Find where the given text appears and provide that cell's center as (x, y) coordinate. 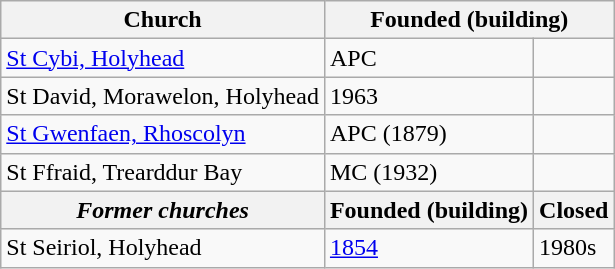
St Cybi, Holyhead (163, 58)
Closed (574, 210)
1963 (428, 96)
St David, Morawelon, Holyhead (163, 96)
St Gwenfaen, Rhoscolyn (163, 134)
1980s (574, 248)
MC (1932) (428, 172)
Church (163, 20)
St Seiriol, Holyhead (163, 248)
Former churches (163, 210)
1854 (428, 248)
APC (428, 58)
APC (1879) (428, 134)
St Ffraid, Trearddur Bay (163, 172)
